For the text-containing cell, return its midpoint in [x, y] coordinate format. 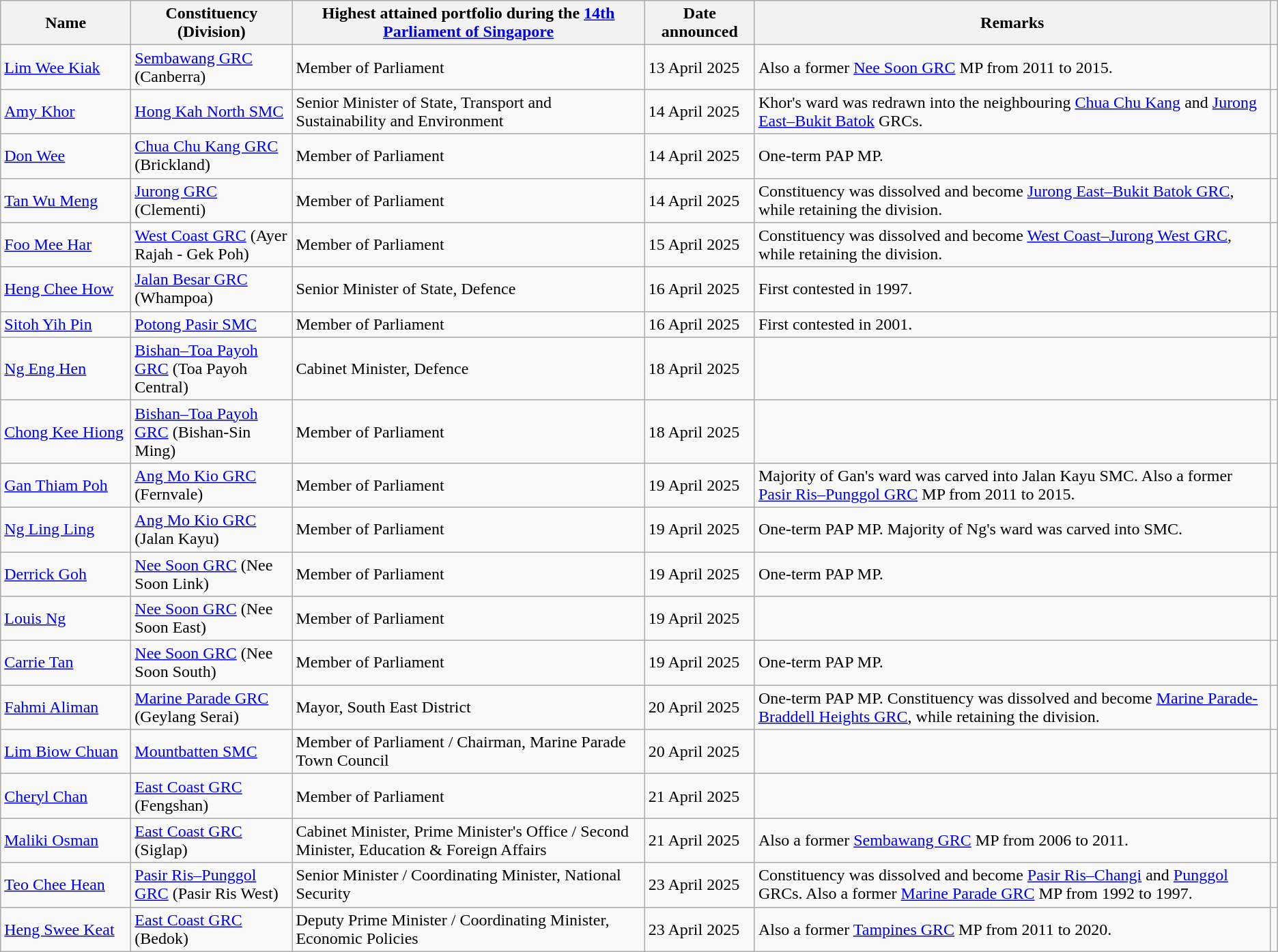
Derrick Goh [66, 573]
Remarks [1012, 23]
Don Wee [66, 156]
Mountbatten SMC [212, 752]
Senior Minister of State, Transport and Sustainability and Environment [468, 112]
Constituency was dissolved and become Pasir Ris–Changi and Punggol GRCs. Also a former Marine Parade GRC MP from 1992 to 1997. [1012, 884]
Chong Kee Hiong [66, 431]
Sembawang GRC (Canberra) [212, 67]
Bishan–Toa Payoh GRC (Bishan-Sin Ming) [212, 431]
Potong Pasir SMC [212, 324]
Nee Soon GRC (Nee Soon East) [212, 618]
Also a former Tampines GRC MP from 2011 to 2020. [1012, 929]
Heng Swee Keat [66, 929]
Date announced [699, 23]
Gan Thiam Poh [66, 485]
Cheryl Chan [66, 796]
Foo Mee Har [66, 244]
First contested in 2001. [1012, 324]
One-term PAP MP. Majority of Ng's ward was carved into SMC. [1012, 530]
Senior Minister of State, Defence [468, 289]
Nee Soon GRC (Nee Soon South) [212, 663]
Cabinet Minister, Defence [468, 369]
Khor's ward was redrawn into the neighbouring Chua Chu Kang and Jurong East–Bukit Batok GRCs. [1012, 112]
Tan Wu Meng [66, 201]
Pasir Ris–Punggol GRC (Pasir Ris West) [212, 884]
One-term PAP MP. Constituency was dissolved and become Marine Parade-Braddell Heights GRC, while retaining the division. [1012, 707]
Bishan–Toa Payoh GRC (Toa Payoh Central) [212, 369]
Mayor, South East District [468, 707]
East Coast GRC (Fengshan) [212, 796]
Jalan Besar GRC (Whampoa) [212, 289]
East Coast GRC (Siglap) [212, 841]
Constituency was dissolved and become Jurong East–Bukit Batok GRC, while retaining the division. [1012, 201]
Carrie Tan [66, 663]
East Coast GRC (Bedok) [212, 929]
Maliki Osman [66, 841]
Senior Minister / Coordinating Minister, National Security [468, 884]
Chua Chu Kang GRC (Brickland) [212, 156]
Ng Eng Hen [66, 369]
Deputy Prime Minister / Coordinating Minister, Economic Policies [468, 929]
Highest attained portfolio during the 14th Parliament of Singapore [468, 23]
First contested in 1997. [1012, 289]
Sitoh Yih Pin [66, 324]
Louis Ng [66, 618]
Jurong GRC (Clementi) [212, 201]
Constituency was dissolved and become West Coast–Jurong West GRC, while retaining the division. [1012, 244]
Member of Parliament / Chairman, Marine Parade Town Council [468, 752]
Cabinet Minister, Prime Minister's Office / Second Minister, Education & Foreign Affairs [468, 841]
Heng Chee How [66, 289]
Ang Mo Kio GRC (Jalan Kayu) [212, 530]
Also a former Nee Soon GRC MP from 2011 to 2015. [1012, 67]
Nee Soon GRC (Nee Soon Link) [212, 573]
Lim Wee Kiak [66, 67]
Name [66, 23]
13 April 2025 [699, 67]
Marine Parade GRC (Geylang Serai) [212, 707]
Ang Mo Kio GRC (Fernvale) [212, 485]
West Coast GRC (Ayer Rajah - Gek Poh) [212, 244]
Hong Kah North SMC [212, 112]
15 April 2025 [699, 244]
Constituency (Division) [212, 23]
Amy Khor [66, 112]
Ng Ling Ling [66, 530]
Majority of Gan's ward was carved into Jalan Kayu SMC. Also a former Pasir Ris–Punggol GRC MP from 2011 to 2015. [1012, 485]
Fahmi Aliman [66, 707]
Lim Biow Chuan [66, 752]
Also a former Sembawang GRC MP from 2006 to 2011. [1012, 841]
Teo Chee Hean [66, 884]
